Pinpoint the cell where the given text exists, returning its [X, Y] midpoint coordinate. 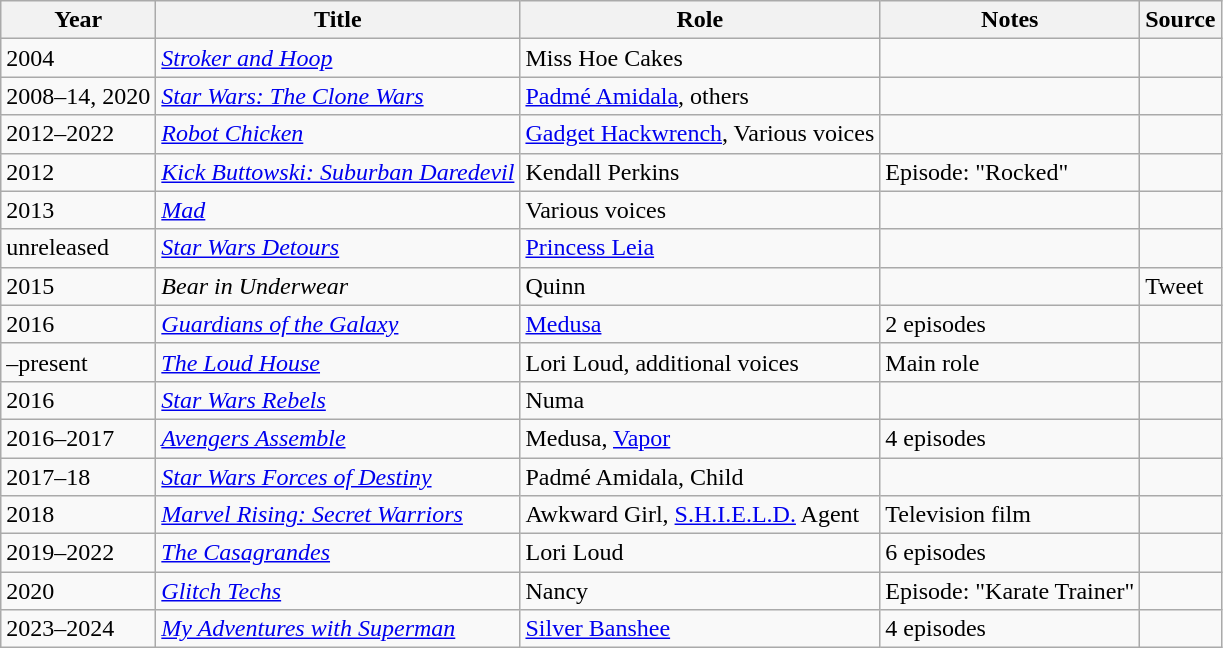
2004 [78, 58]
Princess Leia [700, 248]
Avengers Assemble [338, 438]
Title [338, 20]
Awkward Girl, S.H.I.E.L.D. Agent [700, 515]
2018 [78, 515]
Robot Chicken [338, 134]
The Casagrandes [338, 553]
Star Wars Forces of Destiny [338, 477]
Star Wars Rebels [338, 400]
Medusa, Vapor [700, 438]
Glitch Techs [338, 591]
2023–2024 [78, 629]
2020 [78, 591]
Source [1180, 20]
Nancy [700, 591]
2016–2017 [78, 438]
Notes [1010, 20]
–present [78, 362]
Mad [338, 210]
Kendall Perkins [700, 172]
Kick Buttowski: Suburban Daredevil [338, 172]
Padmé Amidala, others [700, 96]
Star Wars Detours [338, 248]
Padmé Amidala, Child [700, 477]
Guardians of the Galaxy [338, 324]
2017–18 [78, 477]
Main role [1010, 362]
Episode: "Karate Trainer" [1010, 591]
2012 [78, 172]
Stroker and Hoop [338, 58]
2013 [78, 210]
6 episodes [1010, 553]
Miss Hoe Cakes [700, 58]
Medusa [700, 324]
Lori Loud, additional voices [700, 362]
My Adventures with Superman [338, 629]
unreleased [78, 248]
Various voices [700, 210]
Bear in Underwear [338, 286]
2008–14, 2020 [78, 96]
Silver Banshee [700, 629]
Gadget Hackwrench, Various voices [700, 134]
Television film [1010, 515]
Numa [700, 400]
Role [700, 20]
Lori Loud [700, 553]
The Loud House [338, 362]
Marvel Rising: Secret Warriors [338, 515]
Star Wars: The Clone Wars [338, 96]
2 episodes [1010, 324]
2019–2022 [78, 553]
Quinn [700, 286]
Tweet [1180, 286]
Episode: "Rocked" [1010, 172]
Year [78, 20]
2015 [78, 286]
2012–2022 [78, 134]
